Pinpoint the cell where the given text exists, returning its (x, y) midpoint coordinate. 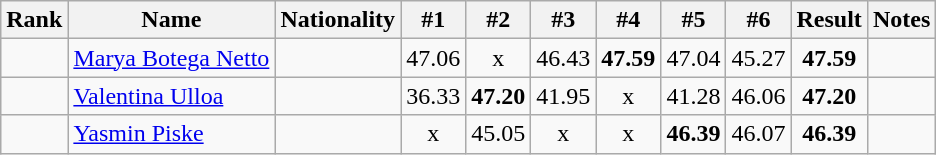
Result (829, 20)
Valentina Ulloa (172, 96)
47.06 (434, 58)
#5 (694, 20)
Yasmin Piske (172, 134)
Rank (34, 20)
41.28 (694, 96)
Notes (901, 20)
45.05 (498, 134)
36.33 (434, 96)
Name (172, 20)
#4 (628, 20)
46.43 (564, 58)
#1 (434, 20)
47.04 (694, 58)
46.06 (758, 96)
46.07 (758, 134)
#2 (498, 20)
Nationality (338, 20)
45.27 (758, 58)
#6 (758, 20)
#3 (564, 20)
Marya Botega Netto (172, 58)
41.95 (564, 96)
